Output the (X, Y) coordinate of the center of the cell containing the given text.  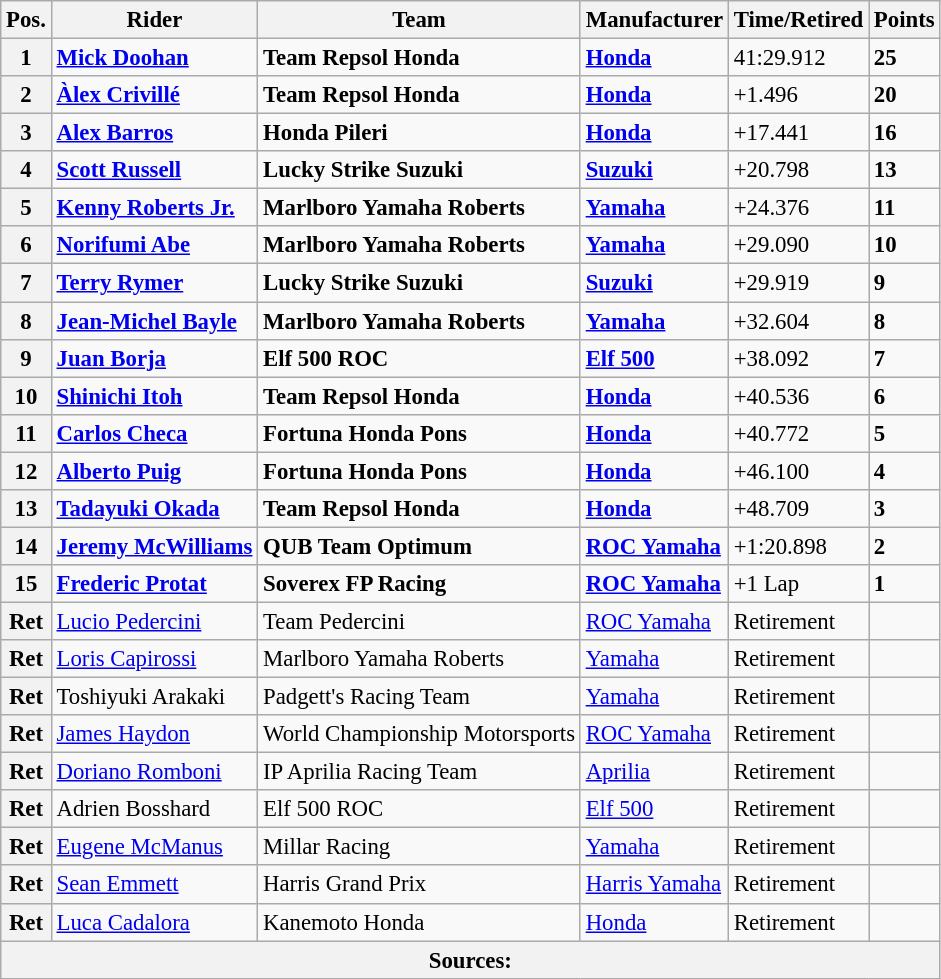
World Championship Motorsports (420, 734)
Honda Pileri (420, 133)
15 (26, 584)
Mick Doohan (154, 58)
25 (904, 58)
Rider (154, 20)
Aprilia (654, 772)
+29.919 (798, 283)
Alberto Puig (154, 471)
+1.496 (798, 95)
Sources: (470, 960)
Padgett's Racing Team (420, 697)
Kenny Roberts Jr. (154, 208)
Shinichi Itoh (154, 396)
+1 Lap (798, 584)
+32.604 (798, 321)
Scott Russell (154, 170)
Jeremy McWilliams (154, 546)
Eugene McManus (154, 847)
Millar Racing (420, 847)
+20.798 (798, 170)
Tadayuki Okada (154, 509)
+48.709 (798, 509)
Time/Retired (798, 20)
Sean Emmett (154, 885)
+38.092 (798, 358)
14 (26, 546)
Loris Capirossi (154, 659)
+46.100 (798, 471)
Pos. (26, 20)
+17.441 (798, 133)
Àlex Crivillé (154, 95)
+40.772 (798, 433)
Norifumi Abe (154, 245)
+29.090 (798, 245)
Doriano Romboni (154, 772)
Soverex FP Racing (420, 584)
IP Aprilia Racing Team (420, 772)
James Haydon (154, 734)
Frederic Protat (154, 584)
Carlos Checa (154, 433)
16 (904, 133)
Adrien Bosshard (154, 809)
+1:20.898 (798, 546)
Juan Borja (154, 358)
Points (904, 20)
12 (26, 471)
Toshiyuki Arakaki (154, 697)
Terry Rymer (154, 283)
Team (420, 20)
41:29.912 (798, 58)
+40.536 (798, 396)
20 (904, 95)
Kanemoto Honda (420, 922)
+24.376 (798, 208)
Harris Grand Prix (420, 885)
Luca Cadalora (154, 922)
Lucio Pedercini (154, 621)
Harris Yamaha (654, 885)
Team Pedercini (420, 621)
Alex Barros (154, 133)
Manufacturer (654, 20)
QUB Team Optimum (420, 546)
Jean-Michel Bayle (154, 321)
